Search for the cell housing the specified text and yield its (X, Y) center coordinate. 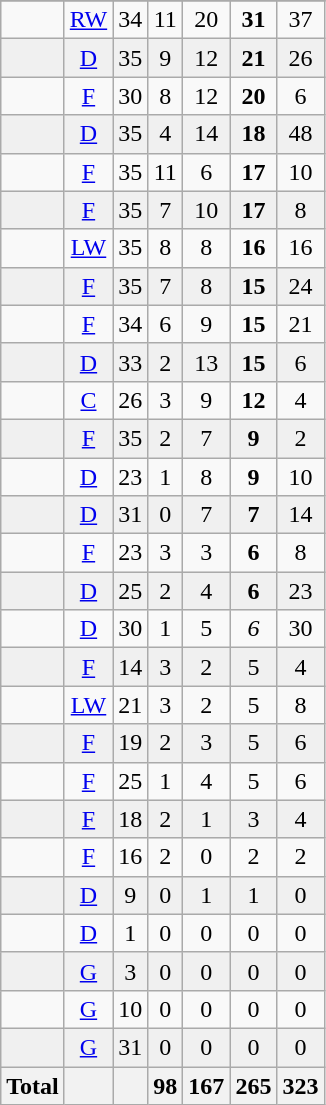
24 (300, 286)
265 (254, 1085)
98 (166, 1085)
33 (130, 362)
C (88, 400)
RW (88, 20)
323 (300, 1085)
19 (130, 743)
48 (300, 134)
Total (33, 1085)
37 (300, 20)
13 (206, 362)
167 (206, 1085)
